Provide the [X, Y] coordinate of the cell's center where the given text is located.  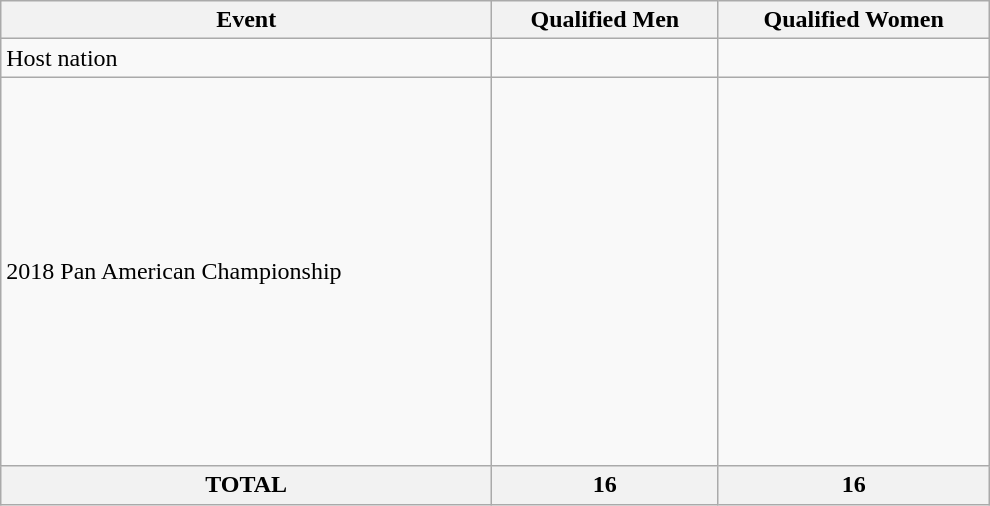
Qualified Women [854, 20]
TOTAL [246, 485]
2018 Pan American Championship [246, 272]
Host nation [246, 58]
Qualified Men [605, 20]
Event [246, 20]
